Scan for the cell matching the given text and deliver its [X, Y] coordinate at center. 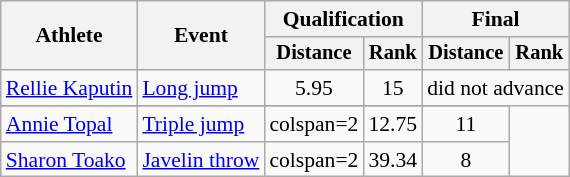
5.95 [314, 88]
did not advance [496, 88]
Annie Topal [70, 124]
Event [200, 36]
11 [466, 124]
12.75 [392, 124]
Qualification [343, 19]
Long jump [200, 88]
Final [496, 19]
Athlete [70, 36]
Triple jump [200, 124]
colspan=2 [314, 124]
Rellie Kaputin [70, 88]
15 [392, 88]
